Extract the (X, Y) coordinate from the center of the cell holding the provided text.  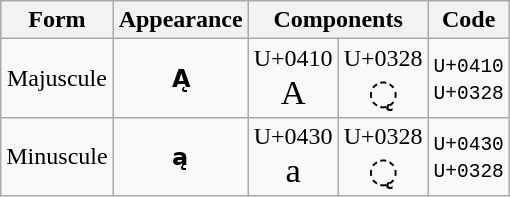
А̨ (180, 78)
U+0430а (293, 156)
U+0410U+0328 (468, 78)
а̨ (180, 156)
Code (468, 20)
Appearance (180, 20)
Majuscule (57, 78)
U+0410А (293, 78)
Components (338, 20)
U+0430U+0328 (468, 156)
Minuscule (57, 156)
Form (57, 20)
